Extract the (x, y) coordinate from the center of the cell holding the provided text.  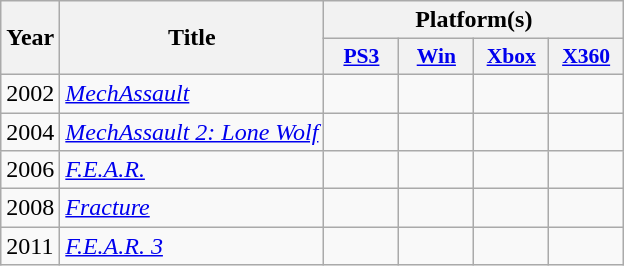
Year (30, 38)
2008 (30, 208)
Fracture (192, 208)
2011 (30, 246)
F.E.A.R. (192, 170)
MechAssault 2: Lone Wolf (192, 131)
MechAssault (192, 93)
Win (436, 57)
2002 (30, 93)
PS3 (362, 57)
Title (192, 38)
X360 (586, 57)
F.E.A.R. 3 (192, 246)
2006 (30, 170)
Platform(s) (474, 20)
2004 (30, 131)
Xbox (512, 57)
